Provide the [X, Y] coordinate of the cell's center where the given text is located.  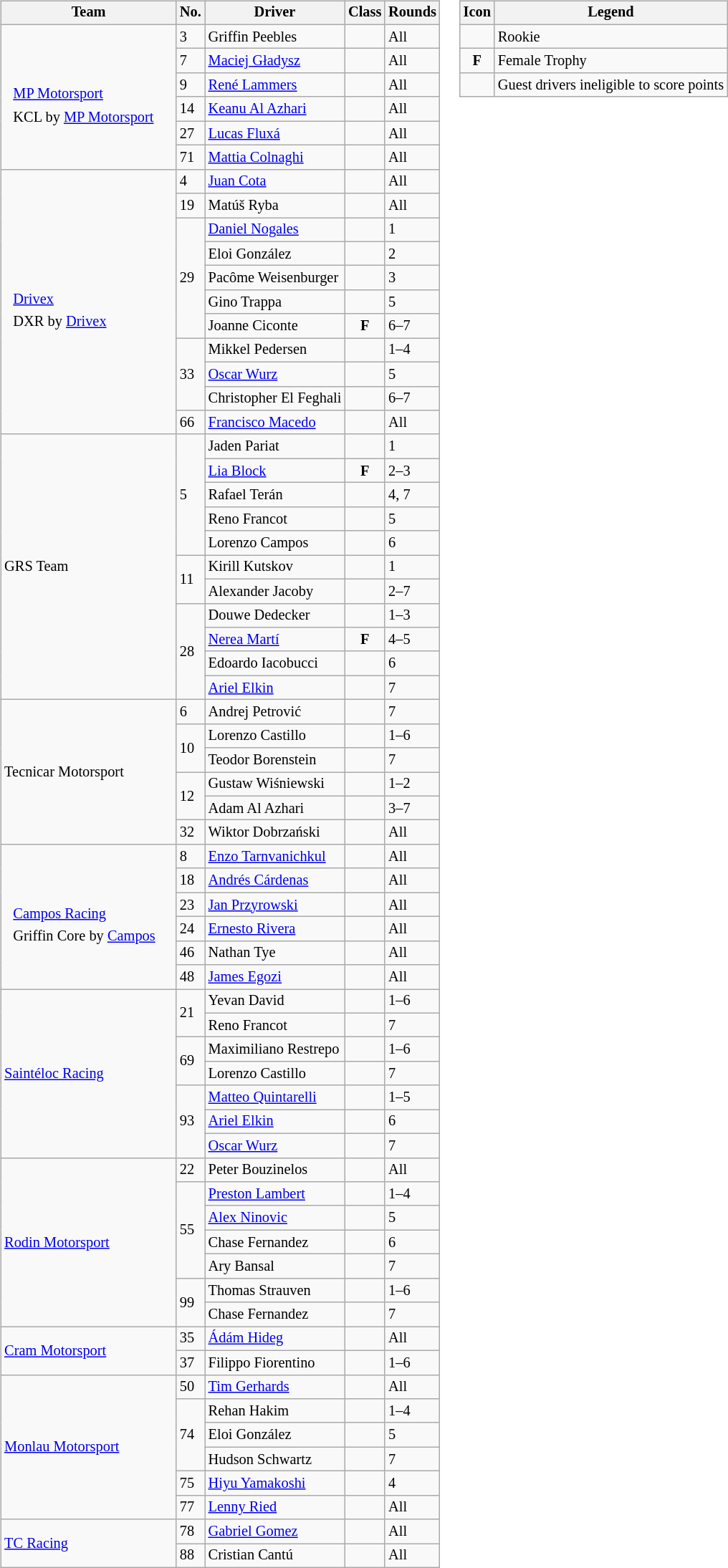
21 [191, 1013]
74 [191, 1435]
28 [191, 652]
4–5 [413, 640]
69 [191, 1062]
Preston Lambert [275, 1194]
Drivex [59, 299]
46 [191, 953]
Griffin Core by Campos [85, 937]
77 [191, 1507]
René Lammers [275, 85]
Lorenzo Campos [275, 543]
22 [191, 1170]
Campos Racing [85, 913]
18 [191, 880]
3–7 [413, 808]
Jaden Pariat [275, 446]
Daniel Nogales [275, 230]
Ádám Hideg [275, 1339]
Rookie [610, 37]
Maciej Gładysz [275, 61]
Cram Motorsport [89, 1351]
Hudson Schwartz [275, 1459]
GRS Team [89, 567]
Matteo Quintarelli [275, 1097]
TC Racing [89, 1543]
29 [191, 278]
James Egozi [275, 977]
Hiyu Yamakoshi [275, 1483]
MP Motorsport [83, 94]
Driver [275, 13]
Juan Cota [275, 181]
Gino Trappa [275, 302]
2–7 [413, 591]
2–3 [413, 471]
Mikkel Pedersen [275, 350]
Pacôme Weisenburger [275, 278]
Kirill Kutskov [275, 567]
Edoardo Iacobucci [275, 663]
1–5 [413, 1097]
Gustaw Wiśniewski [275, 784]
27 [191, 133]
75 [191, 1483]
23 [191, 905]
Cristian Cantú [275, 1556]
Tecnicar Motorsport [89, 772]
Rafael Terán [275, 495]
Joanne Ciconte [275, 326]
Mattia Colnaghi [275, 158]
Adam Al Azhari [275, 808]
Team [89, 13]
1–3 [413, 615]
37 [191, 1362]
Female Trophy [610, 61]
Wiktor Dobrzański [275, 832]
78 [191, 1531]
Francisco Macedo [275, 423]
Legend [610, 13]
Andrés Cárdenas [275, 880]
MP Motorsport KCL by MP Motorsport [89, 97]
Teodor Borenstein [275, 760]
32 [191, 832]
Jan Przyrowski [275, 905]
Icon [477, 13]
Peter Bouzinelos [275, 1170]
14 [191, 109]
Drivex DXR by Drivex [89, 302]
Rounds [413, 13]
Ernesto Rivera [275, 929]
Campos Racing Griffin Core by Campos [89, 917]
2 [413, 254]
4, 7 [413, 495]
19 [191, 206]
Gabriel Gomez [275, 1531]
Lucas Fluxá [275, 133]
50 [191, 1387]
DXR by Drivex [59, 322]
Matúš Ryba [275, 206]
Griffin Peebles [275, 37]
9 [191, 85]
Filippo Fiorentino [275, 1362]
10 [191, 748]
8 [191, 857]
Nathan Tye [275, 953]
Keanu Al Azhari [275, 109]
Ary Bansal [275, 1266]
Rehan Hakim [275, 1411]
No. [191, 13]
12 [191, 797]
Christopher El Feghali [275, 398]
Class [365, 13]
11 [191, 579]
66 [191, 423]
Rodin Motorsport [89, 1242]
Lenny Ried [275, 1507]
Enzo Tarnvanichkul [275, 857]
Tim Gerhards [275, 1387]
Saintéloc Racing [89, 1074]
Douwe Dedecker [275, 615]
Alex Ninovic [275, 1218]
Guest drivers ineligible to score points [610, 85]
24 [191, 929]
71 [191, 158]
Monlau Motorsport [89, 1447]
Yevan David [275, 1001]
Thomas Strauven [275, 1290]
35 [191, 1339]
KCL by MP Motorsport [83, 117]
55 [191, 1231]
93 [191, 1122]
88 [191, 1556]
Lia Block [275, 471]
Maximiliano Restrepo [275, 1049]
1–2 [413, 784]
99 [191, 1302]
33 [191, 374]
Nerea Martí [275, 640]
Alexander Jacoby [275, 591]
48 [191, 977]
Andrej Petrović [275, 712]
